Provide the (x, y) coordinate of the cell's center where the given text is located.  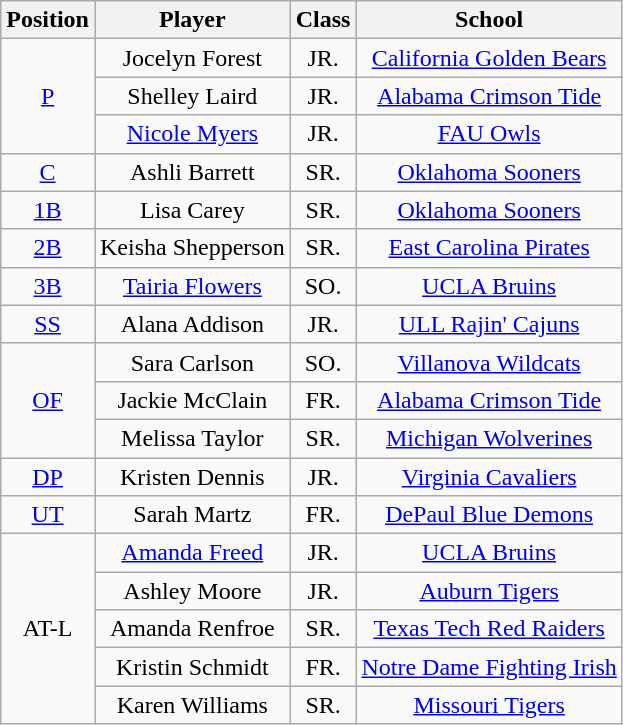
Virginia Cavaliers (489, 477)
School (489, 20)
2B (48, 248)
3B (48, 286)
SS (48, 324)
P (48, 96)
Sara Carlson (192, 362)
Lisa Carey (192, 210)
Kristin Schmidt (192, 667)
Tairia Flowers (192, 286)
UT (48, 515)
Notre Dame Fighting Irish (489, 667)
Michigan Wolverines (489, 438)
Jocelyn Forest (192, 58)
Texas Tech Red Raiders (489, 629)
Amanda Freed (192, 553)
DePaul Blue Demons (489, 515)
OF (48, 400)
Keisha Shepperson (192, 248)
Karen Williams (192, 705)
Melissa Taylor (192, 438)
Jackie McClain (192, 400)
DP (48, 477)
Villanova Wildcats (489, 362)
East Carolina Pirates (489, 248)
Player (192, 20)
Auburn Tigers (489, 591)
Alana Addison (192, 324)
AT-L (48, 629)
Nicole Myers (192, 134)
Class (323, 20)
C (48, 172)
Ashli Barrett (192, 172)
Position (48, 20)
ULL Rajin' Cajuns (489, 324)
Missouri Tigers (489, 705)
FAU Owls (489, 134)
Sarah Martz (192, 515)
Amanda Renfroe (192, 629)
California Golden Bears (489, 58)
1B (48, 210)
Kristen Dennis (192, 477)
Shelley Laird (192, 96)
Ashley Moore (192, 591)
